Search for the cell housing the specified text and yield its (X, Y) center coordinate. 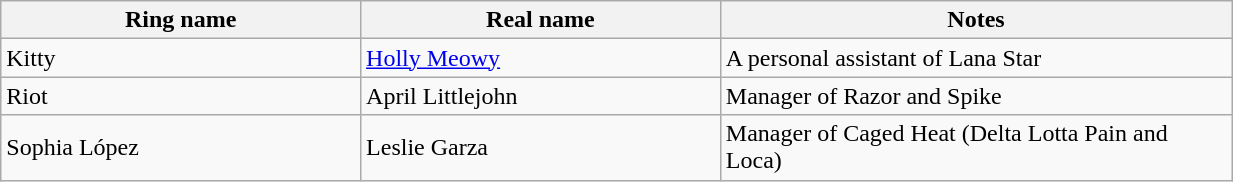
Ring name (181, 20)
Holly Meowy (541, 58)
A personal assistant of Lana Star (976, 58)
April Littlejohn (541, 96)
Real name (541, 20)
Manager of Caged Heat (Delta Lotta Pain and Loca) (976, 148)
Kitty (181, 58)
Notes (976, 20)
Sophia López (181, 148)
Manager of Razor and Spike (976, 96)
Riot (181, 96)
Leslie Garza (541, 148)
